Identify which cell holds the provided text, then report its (X, Y) central coordinate. 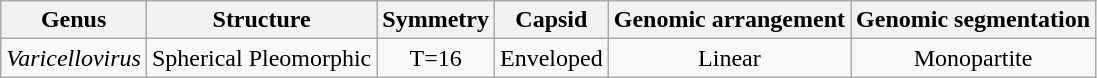
Monopartite (974, 58)
Genus (74, 20)
Varicellovirus (74, 58)
Structure (261, 20)
Linear (729, 58)
Spherical Pleomorphic (261, 58)
Capsid (552, 20)
Symmetry (436, 20)
Genomic arrangement (729, 20)
T=16 (436, 58)
Enveloped (552, 58)
Genomic segmentation (974, 20)
